Return (X, Y) of the center of cell containing provided text 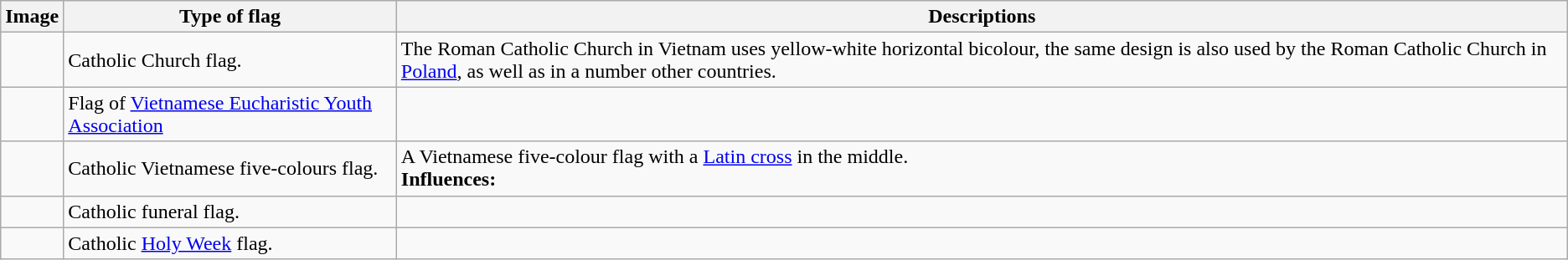
Flag of Vietnamese Eucharistic Youth Association (230, 114)
Catholic Church flag. (230, 60)
Catholic funeral flag. (230, 212)
Image (32, 17)
A Vietnamese five-colour flag with a Latin cross in the middle.Influences: (982, 169)
Descriptions (982, 17)
Catholic Vietnamese five-colours flag. (230, 169)
Catholic Holy Week flag. (230, 243)
Type of flag (230, 17)
